Identify which cell holds the provided text, then report its (x, y) central coordinate. 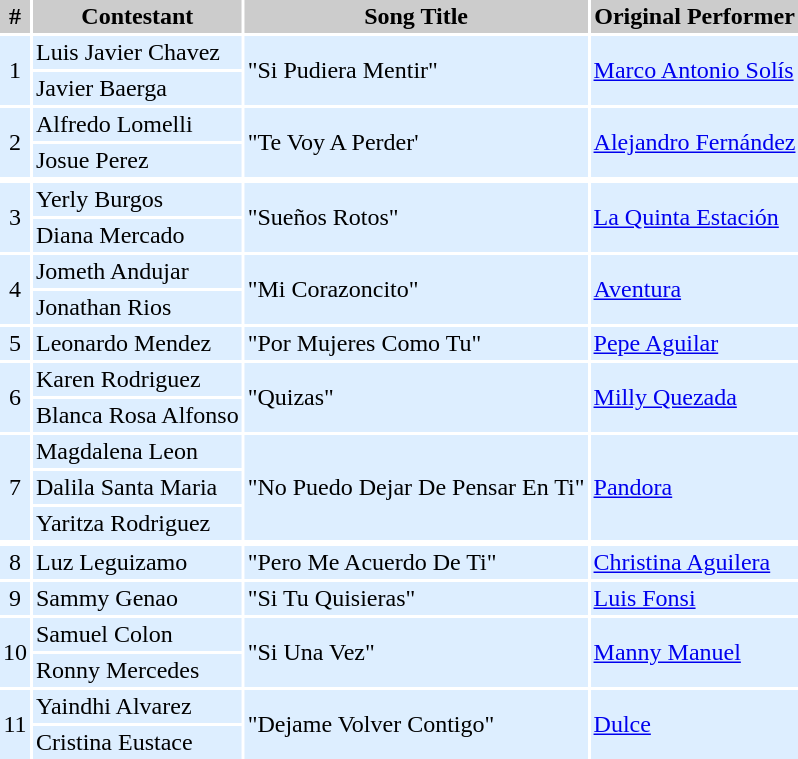
"Quizas" (416, 398)
4 (15, 290)
Blanca Rosa Alfonso (138, 416)
8 (15, 562)
Ronny Mercedes (138, 670)
Yaindhi Alvarez (138, 706)
Song Title (416, 16)
"Mi Corazoncito" (416, 290)
Yaritza Rodriguez (138, 524)
9 (15, 598)
5 (15, 344)
Luis Javier Chavez (138, 52)
Luz Leguizamo (138, 562)
2 (15, 142)
"Te Voy A Perder' (416, 142)
Dalila Santa Maria (138, 488)
Jometh Andujar (138, 272)
"No Puedo Dejar De Pensar En Ti" (416, 488)
Leonardo Mendez (138, 344)
Josue Perez (138, 160)
10 (15, 652)
"Pero Me Acuerdo De Ti" (416, 562)
Jonathan Rios (138, 308)
11 (15, 724)
"Si Una Vez" (416, 652)
Sammy Genao (138, 598)
"Por Mujeres Como Tu" (416, 344)
"Sueños Rotos" (416, 218)
"Si Pudiera Mentir" (416, 70)
Diana Mercado (138, 236)
"Si Tu Quisieras" (416, 598)
Magdalena Leon (138, 452)
1 (15, 70)
Karen Rodriguez (138, 380)
# (15, 16)
6 (15, 398)
Javier Baerga (138, 88)
7 (15, 488)
Contestant (138, 16)
"Dejame Volver Contigo" (416, 724)
Alfredo Lomelli (138, 124)
Samuel Colon (138, 634)
Cristina Eustace (138, 742)
Yerly Burgos (138, 200)
3 (15, 218)
